For the text-containing cell, return its midpoint in [X, Y] coordinate format. 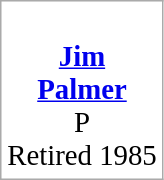
JimPalmerPRetired 1985 [82, 90]
